Detect which cell encompasses the target text, then output its [X, Y] center coordinate. 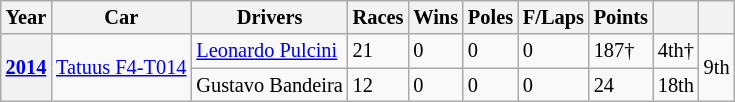
Car [121, 17]
18th [676, 85]
Points [621, 17]
24 [621, 85]
Year [26, 17]
21 [378, 51]
12 [378, 85]
4th† [676, 51]
Races [378, 17]
187† [621, 51]
Drivers [269, 17]
2014 [26, 68]
9th [717, 68]
Gustavo Bandeira [269, 85]
Poles [490, 17]
Leonardo Pulcini [269, 51]
Tatuus F4-T014 [121, 68]
F/Laps [554, 17]
Wins [436, 17]
